Locate the cell with the specified text and output its [x, y] center coordinate. 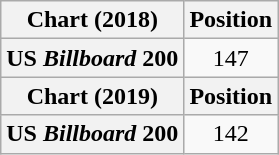
Chart (2018) [92, 20]
Chart (2019) [92, 96]
142 [231, 134]
147 [231, 58]
